Output the [x, y] coordinate of the center of the cell containing the given text.  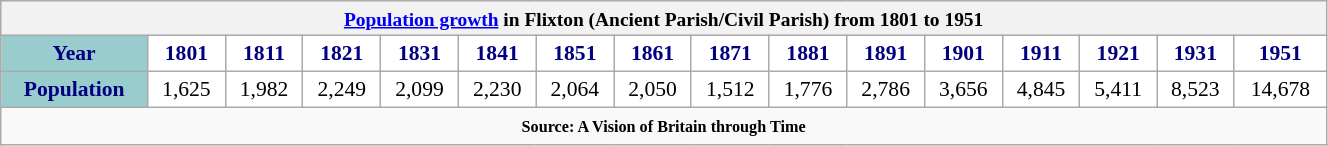
14,678 [1280, 90]
1851 [575, 54]
1901 [963, 54]
1801 [187, 54]
Source: A Vision of Britain through Time [664, 126]
3,656 [963, 90]
1,625 [187, 90]
1841 [497, 54]
1,512 [730, 90]
1831 [420, 54]
1,776 [808, 90]
1871 [730, 54]
4,845 [1041, 90]
1911 [1041, 54]
2,050 [653, 90]
Year [74, 54]
1811 [264, 54]
Population [74, 90]
1,982 [264, 90]
1861 [653, 54]
1921 [1118, 54]
1891 [886, 54]
1951 [1280, 54]
2,099 [420, 90]
8,523 [1196, 90]
1931 [1196, 54]
2,064 [575, 90]
2,786 [886, 90]
2,249 [342, 90]
1821 [342, 54]
Population growth in Flixton (Ancient Parish/Civil Parish) from 1801 to 1951 [664, 18]
5,411 [1118, 90]
1881 [808, 54]
2,230 [497, 90]
